Find where the given text appears and provide that cell's center as (x, y) coordinate. 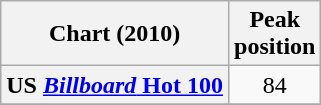
84 (275, 85)
Peakposition (275, 34)
US Billboard Hot 100 (115, 85)
Chart (2010) (115, 34)
